From the cell containing the given text, extract its center point as [X, Y] coordinate. 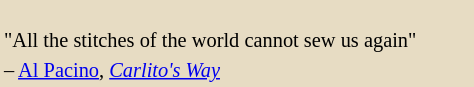
"All the stitches of the world cannot sew us again" [236, 28]
– Al Pacino, Carlito's Way [236, 70]
